Pinpoint the cell where the given text exists, returning its [x, y] midpoint coordinate. 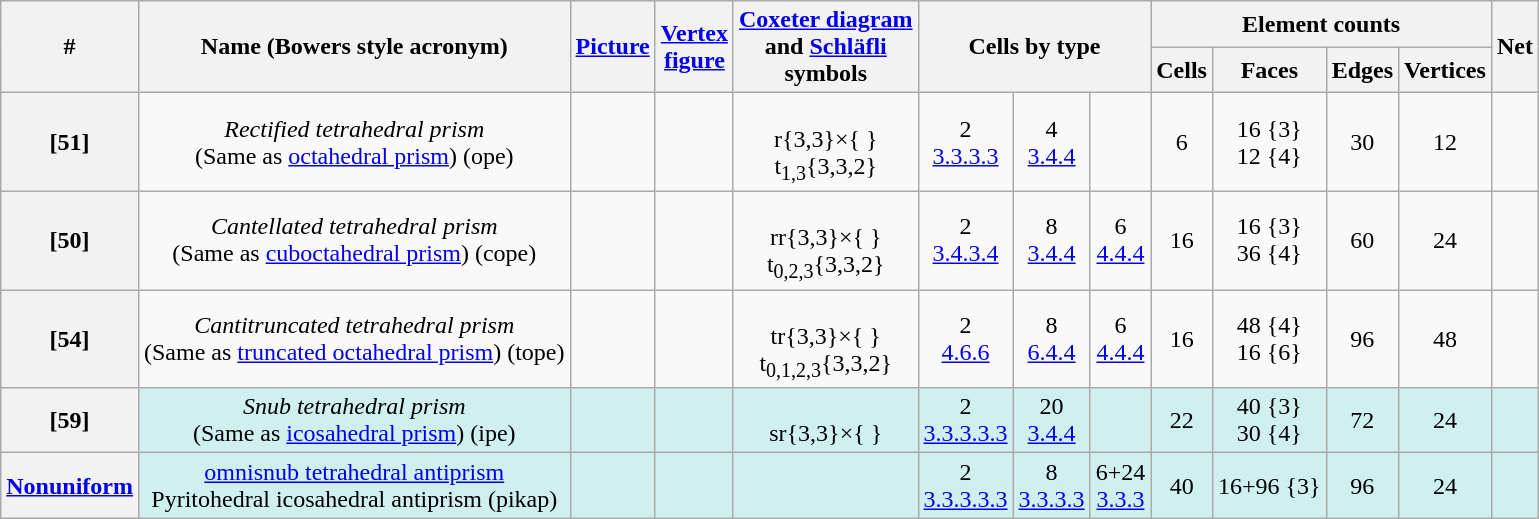
48 [1446, 339]
Cantellated tetrahedral prism(Same as cuboctahedral prism) (cope) [354, 240]
16+96 {3} [1269, 486]
tr{3,3}×{ }t0,1,2,3{3,3,2} [826, 339]
Nonuniform [70, 486]
60 [1362, 240]
2 4.6.6 [966, 339]
16 {3}12 {4} [1269, 142]
Element counts [1322, 24]
Snub tetrahedral prism(Same as icosahedral prism) (ipe) [354, 420]
48 {4}16 {6} [1269, 339]
40 {3}30 {4} [1269, 420]
r{3,3}×{ }t1,3{3,3,2} [826, 142]
Cells [1182, 70]
[50] [70, 240]
40 [1182, 486]
Picture [612, 47]
[51] [70, 142]
Cantitruncated tetrahedral prism(Same as truncated octahedral prism) (tope) [354, 339]
# [70, 47]
8 6.4.4 [1052, 339]
16 {3}36 {4} [1269, 240]
8 3.4.4 [1052, 240]
2 3.3.3.3 [966, 142]
6 [1182, 142]
8 3.3.3.3 [1052, 486]
Edges [1362, 70]
Coxeter diagramand Schläflisymbols [826, 47]
Faces [1269, 70]
Name (Bowers style acronym) [354, 47]
Net [1514, 47]
[54] [70, 339]
rr{3,3}×{ }t0,2,3{3,3,2} [826, 240]
[59] [70, 420]
sr{3,3}×{ } [826, 420]
22 [1182, 420]
30 [1362, 142]
Cells by type [1034, 47]
omnisnub tetrahedral antiprismPyritohedral icosahedral antiprism (pikap) [354, 486]
6+24 3.3.3 [1120, 486]
2 3.4.3.4 [966, 240]
Vertices [1446, 70]
Vertexfigure [694, 47]
72 [1362, 420]
4 3.4.4 [1052, 142]
12 [1446, 142]
20 3.4.4 [1052, 420]
Rectified tetrahedral prism(Same as octahedral prism) (ope) [354, 142]
